Scan for the cell matching the given text and deliver its (x, y) coordinate at center. 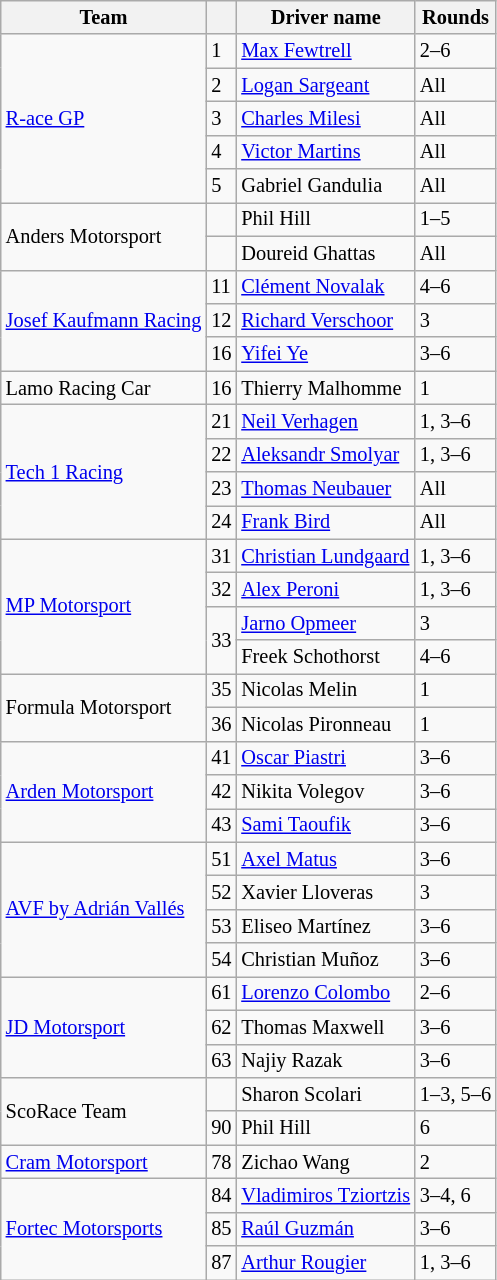
12 (221, 320)
Logan Sargeant (326, 85)
32 (221, 589)
Raúl Guzmán (326, 1229)
Frank Bird (326, 522)
Charles Milesi (326, 118)
Formula Motorsport (104, 706)
Christian Lundgaard (326, 556)
53 (221, 926)
31 (221, 556)
Jarno Opmeer (326, 623)
Richard Verschoor (326, 320)
85 (221, 1229)
R-ace GP (104, 118)
Thomas Neubauer (326, 489)
Arden Motorsport (104, 792)
Clément Novalak (326, 287)
Yifei Ye (326, 354)
6 (456, 1128)
Thomas Maxwell (326, 1027)
Axel Matus (326, 859)
35 (221, 690)
Team (104, 17)
Eliseo Martínez (326, 926)
Victor Martins (326, 152)
41 (221, 758)
Aleksandr Smolyar (326, 455)
22 (221, 455)
Fortec Motorsports (104, 1228)
Nicolas Melin (326, 690)
Lamo Racing Car (104, 388)
5 (221, 186)
Gabriel Gandulia (326, 186)
MP Motorsport (104, 606)
Doureid Ghattas (326, 253)
1–5 (456, 219)
42 (221, 791)
JD Motorsport (104, 1026)
43 (221, 825)
24 (221, 522)
Christian Muñoz (326, 960)
63 (221, 1061)
Nikita Volegov (326, 791)
84 (221, 1195)
Max Fewtrell (326, 51)
36 (221, 724)
Thierry Malhomme (326, 388)
Nicolas Pironneau (326, 724)
1–3, 5–6 (456, 1094)
Cram Motorsport (104, 1162)
Sami Taoufik (326, 825)
Josef Kaufmann Racing (104, 320)
Neil Verhagen (326, 421)
52 (221, 892)
Tech 1 Racing (104, 472)
Xavier Lloveras (326, 892)
Vladimiros Tziortzis (326, 1195)
54 (221, 960)
Rounds (456, 17)
90 (221, 1128)
Oscar Piastri (326, 758)
78 (221, 1162)
62 (221, 1027)
Anders Motorsport (104, 236)
87 (221, 1263)
61 (221, 993)
Driver name (326, 17)
3–4, 6 (456, 1195)
Arthur Rougier (326, 1263)
51 (221, 859)
Najiy Razak (326, 1061)
Sharon Scolari (326, 1094)
Lorenzo Colombo (326, 993)
AVF by Adrián Vallés (104, 910)
Alex Peroni (326, 589)
23 (221, 489)
4 (221, 152)
Zichao Wang (326, 1162)
21 (221, 421)
11 (221, 287)
33 (221, 640)
ScoRace Team (104, 1110)
Freek Schothorst (326, 657)
